Determine the [X, Y] coordinate at the center of the cell enclosing the given text.  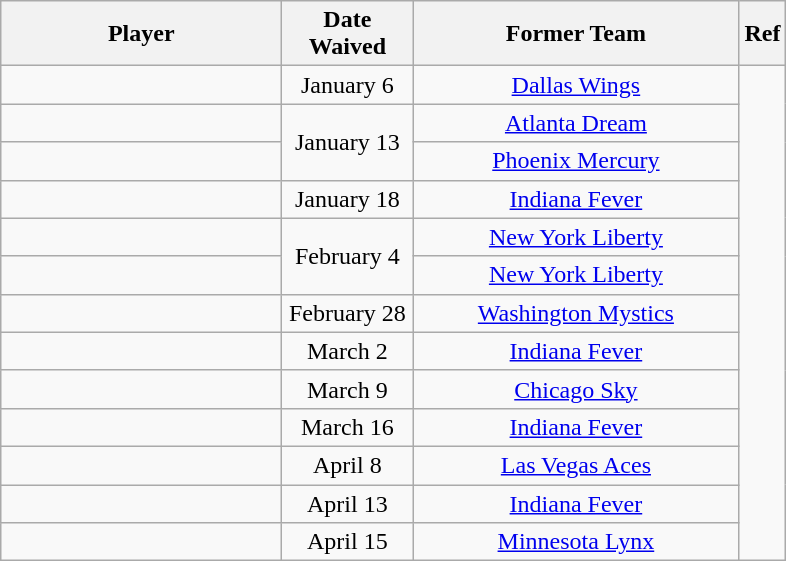
Date Waived [348, 34]
March 9 [348, 389]
Player [142, 34]
Las Vegas Aces [576, 465]
January 18 [348, 199]
Dallas Wings [576, 85]
April 15 [348, 542]
February 4 [348, 256]
January 6 [348, 85]
January 13 [348, 142]
February 28 [348, 313]
Chicago Sky [576, 389]
Former Team [576, 34]
Minnesota Lynx [576, 542]
April 8 [348, 465]
Ref [762, 34]
April 13 [348, 503]
March 2 [348, 351]
Washington Mystics [576, 313]
Phoenix Mercury [576, 161]
March 16 [348, 427]
Atlanta Dream [576, 123]
